Identify which cell holds the provided text, then report its (X, Y) central coordinate. 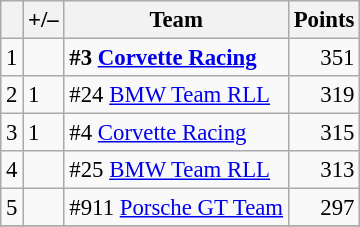
Points (324, 20)
#4 Corvette Racing (176, 133)
2 (12, 95)
#911 Porsche GT Team (176, 208)
5 (12, 208)
351 (324, 58)
4 (12, 170)
313 (324, 170)
319 (324, 95)
#24 BMW Team RLL (176, 95)
3 (12, 133)
Team (176, 20)
+/– (44, 20)
297 (324, 208)
#25 BMW Team RLL (176, 170)
#3 Corvette Racing (176, 58)
315 (324, 133)
